Identify which cell holds the provided text, then report its (X, Y) central coordinate. 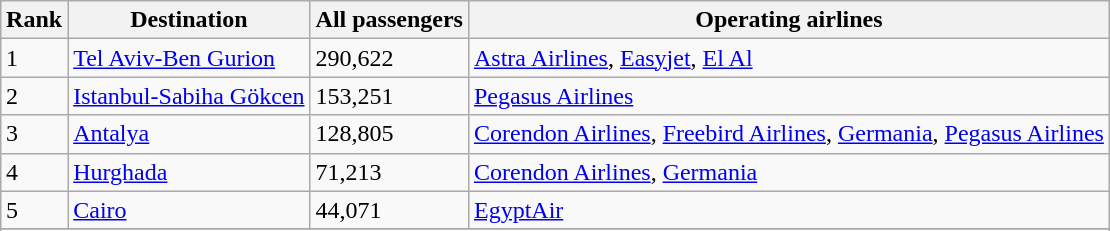
71,213 (389, 172)
Pegasus Airlines (788, 96)
Istanbul-Sabiha Gökcen (189, 96)
Operating airlines (788, 20)
153,251 (389, 96)
4 (34, 172)
Tel Aviv-Ben Gurion (189, 58)
44,071 (389, 210)
1 (34, 58)
Antalya (189, 134)
3 (34, 134)
2 (34, 96)
EgyptAir (788, 210)
Destination (189, 20)
Corendon Airlines, Germania (788, 172)
5 (34, 210)
Hurghada (189, 172)
290,622 (389, 58)
Astra Airlines, Easyjet, El Al (788, 58)
Cairo (189, 210)
128,805 (389, 134)
Corendon Airlines, Freebird Airlines, Germania, Pegasus Airlines (788, 134)
All passengers (389, 20)
Rank (34, 20)
